Identify which cell holds the provided text, then report its (x, y) central coordinate. 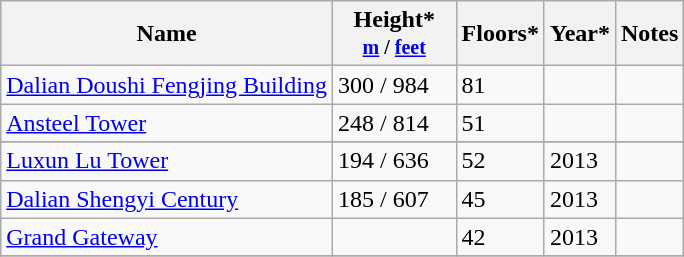
Luxun Lu Tower (167, 161)
248 / 814 (394, 123)
Height*m / feet (394, 34)
Ansteel Tower (167, 123)
300 / 984 (394, 85)
52 (500, 161)
185 / 607 (394, 199)
81 (500, 85)
Dalian Doushi Fengjing Building (167, 85)
Floors* (500, 34)
42 (500, 237)
Name (167, 34)
Dalian Shengyi Century (167, 199)
45 (500, 199)
194 / 636 (394, 161)
Notes (649, 34)
51 (500, 123)
Grand Gateway (167, 237)
Year* (580, 34)
